Search for the cell housing the specified text and yield its (X, Y) center coordinate. 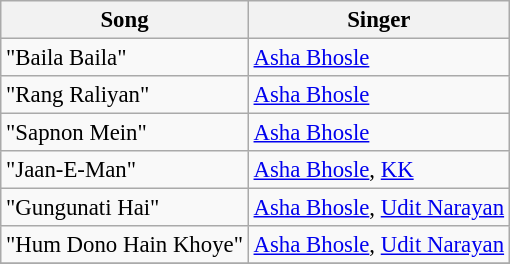
"Hum Dono Hain Khoye" (125, 245)
"Gungunati Hai" (125, 208)
Singer (378, 20)
"Rang Raliyan" (125, 95)
Song (125, 20)
"Jaan-E-Man" (125, 170)
"Baila Baila" (125, 58)
Asha Bhosle, KK (378, 170)
"Sapnon Mein" (125, 133)
